From the cell containing the given text, extract its center point as (x, y) coordinate. 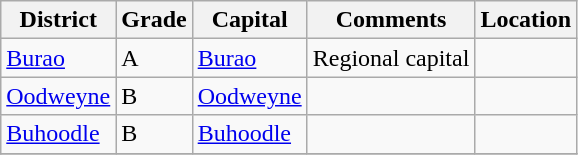
A (154, 58)
Grade (154, 20)
Capital (250, 20)
Location (526, 20)
Regional capital (391, 58)
Comments (391, 20)
District (58, 20)
